Pinpoint the cell where the given text exists, returning its (x, y) midpoint coordinate. 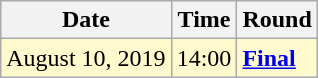
14:00 (204, 58)
Round (277, 20)
Final (277, 58)
August 10, 2019 (86, 58)
Time (204, 20)
Date (86, 20)
